Provide the [X, Y] coordinate of the cell's center where the given text is located.  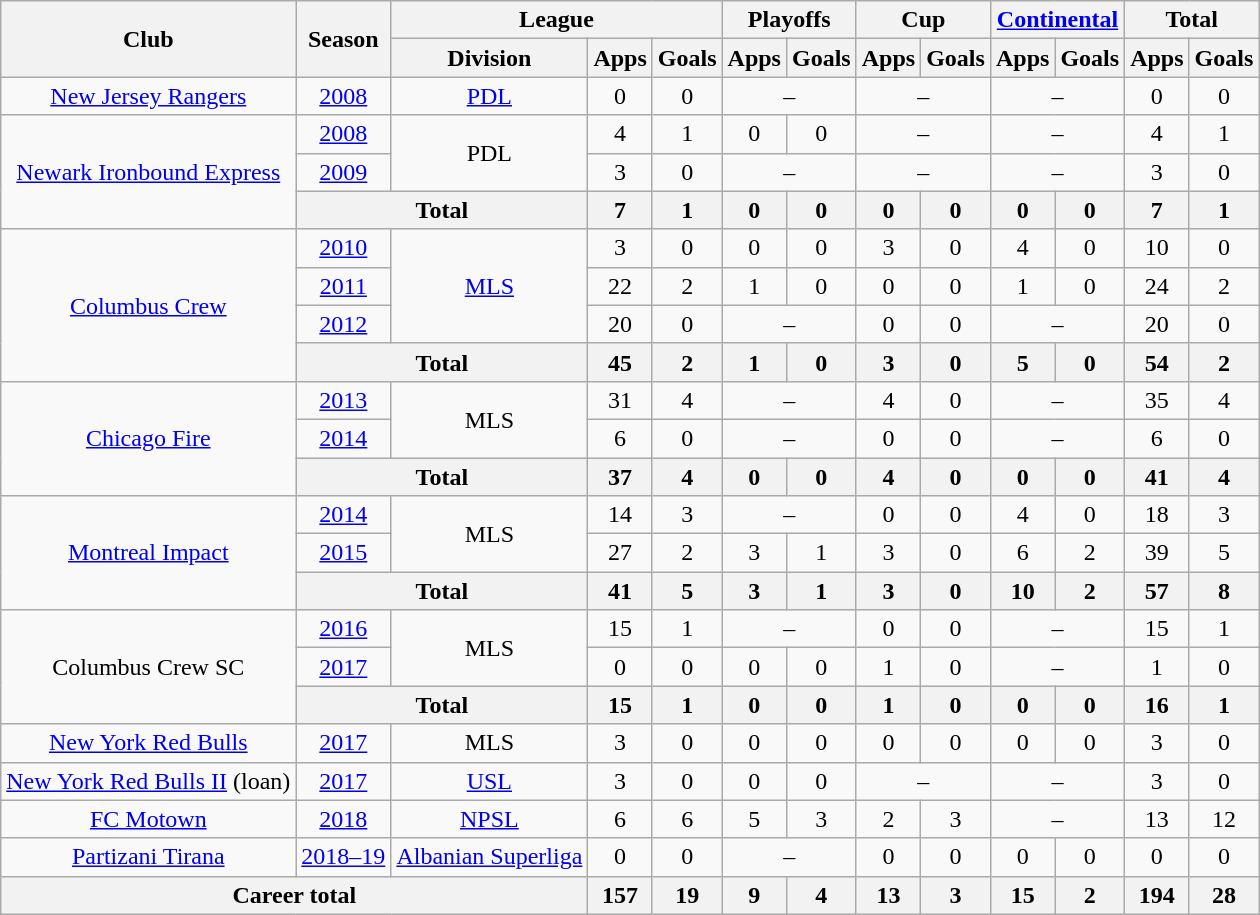
New Jersey Rangers [148, 96]
Columbus Crew [148, 305]
27 [620, 553]
Playoffs [789, 20]
Montreal Impact [148, 553]
19 [687, 895]
157 [620, 895]
Season [344, 39]
Continental [1057, 20]
Albanian Superliga [490, 857]
2016 [344, 629]
35 [1157, 400]
2009 [344, 172]
9 [754, 895]
Newark Ironbound Express [148, 172]
USL [490, 781]
8 [1224, 591]
Chicago Fire [148, 438]
57 [1157, 591]
39 [1157, 553]
2010 [344, 248]
2015 [344, 553]
37 [620, 477]
Career total [294, 895]
Cup [923, 20]
18 [1157, 515]
Club [148, 39]
28 [1224, 895]
194 [1157, 895]
24 [1157, 286]
2011 [344, 286]
FC Motown [148, 819]
16 [1157, 705]
New York Red Bulls [148, 743]
2012 [344, 324]
Columbus Crew SC [148, 667]
2013 [344, 400]
2018–19 [344, 857]
45 [620, 362]
League [556, 20]
2018 [344, 819]
54 [1157, 362]
Division [490, 58]
12 [1224, 819]
New York Red Bulls II (loan) [148, 781]
NPSL [490, 819]
31 [620, 400]
14 [620, 515]
22 [620, 286]
Partizani Tirana [148, 857]
